Provide the [X, Y] coordinate of the cell's center where the given text is located.  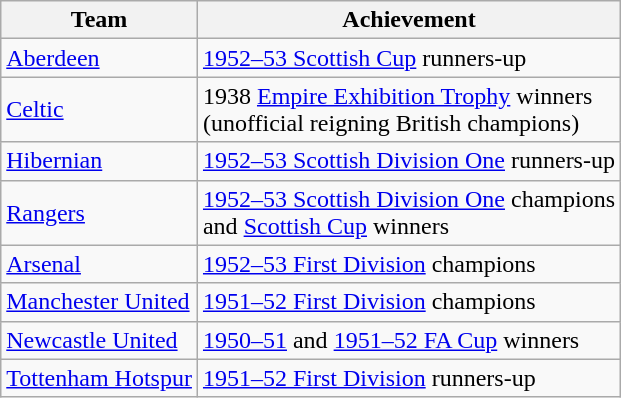
1951–52 First Division champions [408, 302]
Achievement [408, 20]
Hibernian [100, 161]
Tottenham Hotspur [100, 378]
Aberdeen [100, 58]
Team [100, 20]
Celtic [100, 110]
Rangers [100, 212]
1951–52 First Division runners-up [408, 378]
1952–53 First Division champions [408, 264]
1952–53 Scottish Cup runners-up [408, 58]
1938 Empire Exhibition Trophy winners(unofficial reigning British champions) [408, 110]
1952–53 Scottish Division One runners-up [408, 161]
Arsenal [100, 264]
Manchester United [100, 302]
Newcastle United [100, 340]
1952–53 Scottish Division One championsand Scottish Cup winners [408, 212]
1950–51 and 1951–52 FA Cup winners [408, 340]
